Return (X, Y) of the center of cell containing provided text 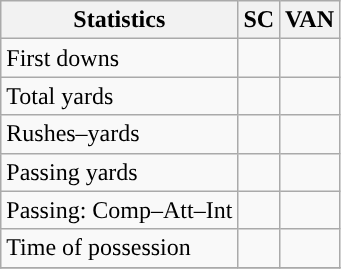
First downs (120, 58)
SC (259, 20)
Statistics (120, 20)
Time of possession (120, 248)
Passing: Comp–Att–Int (120, 210)
Rushes–yards (120, 134)
VAN (310, 20)
Passing yards (120, 172)
Total yards (120, 96)
